Determine the (X, Y) coordinate at the center of the cell enclosing the given text.  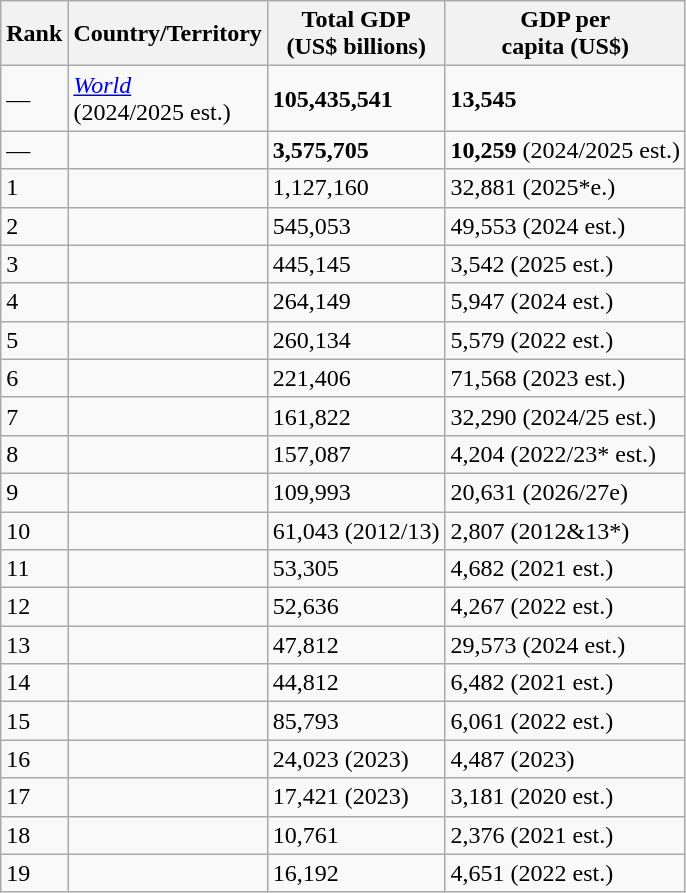
16,192 (356, 873)
1,127,160 (356, 188)
3,181 (2020 est.) (565, 797)
109,993 (356, 492)
10,259 (2024/2025 est.) (565, 150)
16 (34, 759)
Country/Territory (168, 34)
1 (34, 188)
3 (34, 264)
17,421 (2023) (356, 797)
6 (34, 378)
Rank (34, 34)
4,267 (2022 est.) (565, 607)
4,651 (2022 est.) (565, 873)
5,947 (2024 est.) (565, 302)
World(2024/2025 est.) (168, 98)
2 (34, 226)
105,435,541 (356, 98)
11 (34, 569)
4,682 (2021 est.) (565, 569)
61,043 (2012/13) (356, 531)
6,482 (2021 est.) (565, 683)
52,636 (356, 607)
4,204 (2022/23* est.) (565, 454)
264,149 (356, 302)
545,053 (356, 226)
10,761 (356, 835)
47,812 (356, 645)
445,145 (356, 264)
260,134 (356, 340)
44,812 (356, 683)
13,545 (565, 98)
85,793 (356, 721)
Total GDP(US$ billions) (356, 34)
49,553 (2024 est.) (565, 226)
161,822 (356, 416)
20,631 (2026/27e) (565, 492)
8 (34, 454)
12 (34, 607)
24,023 (2023) (356, 759)
9 (34, 492)
3,542 (2025 est.) (565, 264)
5,579 (2022 est.) (565, 340)
32,290 (2024/25 est.) (565, 416)
10 (34, 531)
2,807 (2012&13*) (565, 531)
13 (34, 645)
3,575,705 (356, 150)
7 (34, 416)
2,376 (2021 est.) (565, 835)
14 (34, 683)
4 (34, 302)
17 (34, 797)
53,305 (356, 569)
6,061 (2022 est.) (565, 721)
GDP percapita (US$) (565, 34)
221,406 (356, 378)
4,487 (2023) (565, 759)
18 (34, 835)
29,573 (2024 est.) (565, 645)
15 (34, 721)
32,881 (2025*e.) (565, 188)
5 (34, 340)
157,087 (356, 454)
19 (34, 873)
71,568 (2023 est.) (565, 378)
